Extract the [x, y] coordinate from the center of the cell holding the provided text.  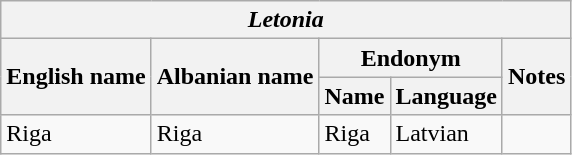
Name [354, 96]
Notes [536, 77]
Latvian [446, 134]
Albanian name [235, 77]
Language [446, 96]
Endonym [410, 58]
Letonia [286, 20]
English name [76, 77]
